For the text-containing cell, return its midpoint in (X, Y) coordinate format. 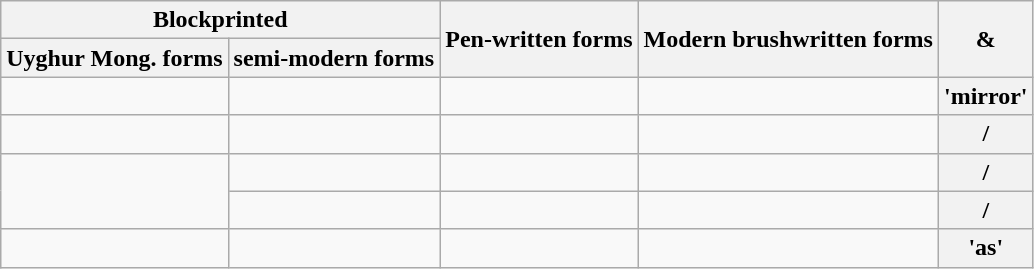
Blockprinted (220, 20)
'mirror' (986, 96)
Pen-written forms (539, 39)
Modern brushwritten forms (788, 39)
& (986, 39)
'as' (986, 248)
Uyghur Mong. forms (114, 58)
semi-modern forms (334, 58)
